For the text-containing cell, return its midpoint in (X, Y) coordinate format. 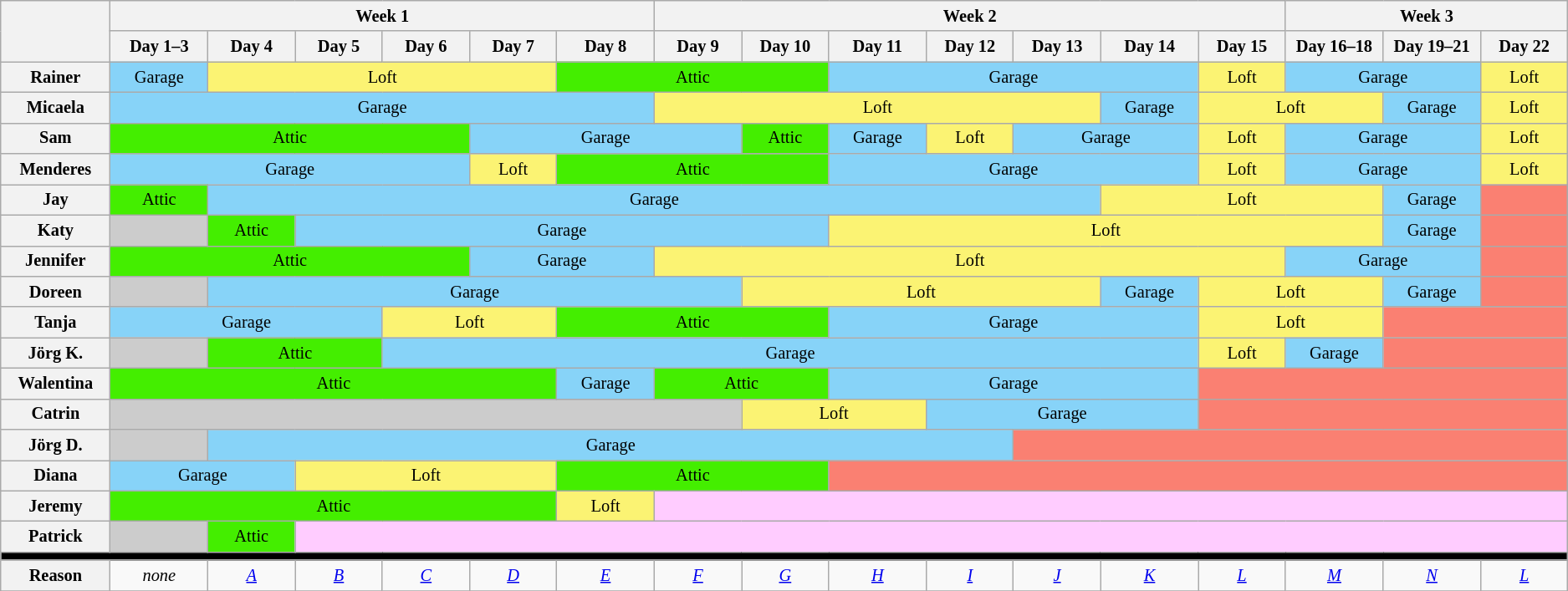
Week 3 (1427, 15)
Doreen (55, 291)
Tanja (55, 323)
Jennifer (55, 261)
Day 8 (605, 47)
Day 1–3 (159, 47)
F (697, 575)
Jörg K. (55, 353)
Jörg D. (55, 445)
Day 15 (1242, 47)
A (252, 575)
Menderes (55, 169)
Day 22 (1524, 47)
K (1149, 575)
G (785, 575)
I (970, 575)
Jay (55, 199)
J (1057, 575)
Diana (55, 475)
Day 11 (878, 47)
Week 2 (970, 15)
E (605, 575)
Reason (55, 575)
Day 5 (339, 47)
C (426, 575)
Day 7 (513, 47)
Day 16–18 (1335, 47)
Week 1 (382, 15)
Walentina (55, 383)
Micaela (55, 107)
Day 13 (1057, 47)
Rainer (55, 77)
Day 19–21 (1432, 47)
M (1335, 575)
H (878, 575)
B (339, 575)
Day 9 (697, 47)
D (513, 575)
Day 10 (785, 47)
Catrin (55, 415)
none (159, 575)
Day 6 (426, 47)
N (1432, 575)
Day 12 (970, 47)
Jeremy (55, 507)
Patrick (55, 537)
Day 14 (1149, 47)
Katy (55, 231)
Sam (55, 139)
Day 4 (252, 47)
